Return the (X, Y) coordinate for the center point of the cell that contains the specified text.  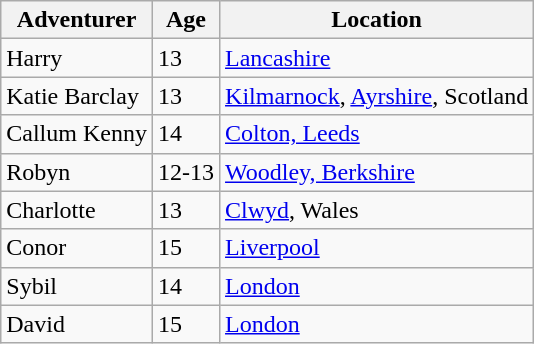
Callum Kenny (77, 134)
Conor (77, 248)
Age (186, 20)
Charlotte (77, 210)
12-13 (186, 172)
Katie Barclay (77, 96)
Robyn (77, 172)
Liverpool (377, 248)
Colton, Leeds (377, 134)
Woodley, Berkshire (377, 172)
Clwyd, Wales (377, 210)
Kilmarnock, Ayrshire, Scotland (377, 96)
Location (377, 20)
Sybil (77, 286)
Harry (77, 58)
Adventurer (77, 20)
David (77, 324)
Lancashire (377, 58)
